Find where the given text appears and provide that cell's center as [x, y] coordinate. 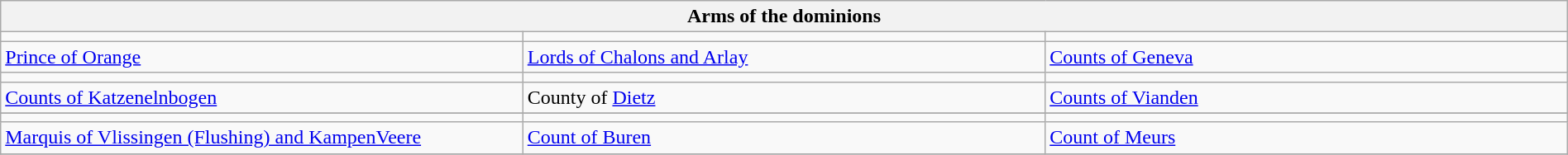
Counts of Vianden [1307, 97]
Count of Meurs [1307, 138]
Count of Buren [784, 138]
Lords of Chalons and Arlay [784, 57]
Marquis of Vlissingen (Flushing) and KampenVeere [262, 138]
Counts of Katzenelnbogen [262, 97]
Arms of the dominions [784, 16]
Prince of Orange [262, 57]
Counts of Geneva [1307, 57]
County of Dietz [784, 97]
